Search for the cell housing the specified text and yield its (X, Y) center coordinate. 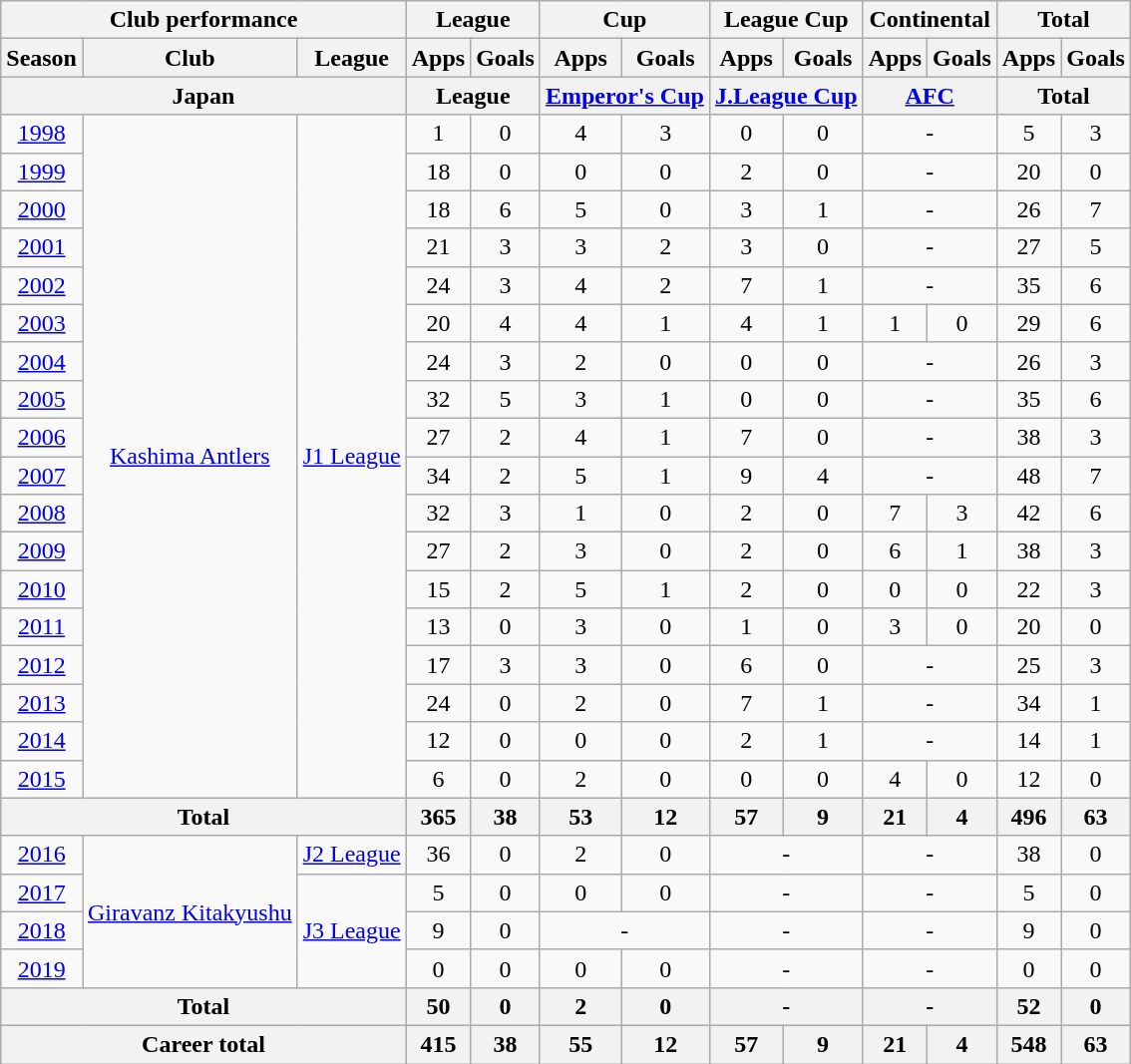
2016 (42, 855)
29 (1028, 323)
Cup (624, 20)
1998 (42, 134)
53 (580, 817)
2014 (42, 741)
J1 League (351, 457)
2007 (42, 476)
36 (438, 855)
Japan (203, 96)
2008 (42, 514)
496 (1028, 817)
22 (1028, 589)
2005 (42, 399)
2006 (42, 437)
415 (438, 1044)
2003 (42, 323)
42 (1028, 514)
1999 (42, 172)
J.League Cup (786, 96)
2002 (42, 285)
AFC (930, 96)
Kashima Antlers (189, 457)
2012 (42, 665)
2011 (42, 627)
League Cup (786, 20)
13 (438, 627)
2009 (42, 551)
14 (1028, 741)
2019 (42, 968)
50 (438, 1006)
2013 (42, 703)
Career total (203, 1044)
2015 (42, 779)
52 (1028, 1006)
55 (580, 1044)
Club performance (203, 20)
Continental (930, 20)
17 (438, 665)
2004 (42, 361)
2000 (42, 209)
2010 (42, 589)
2018 (42, 930)
25 (1028, 665)
Giravanz Kitakyushu (189, 911)
2001 (42, 247)
Emperor's Cup (624, 96)
J2 League (351, 855)
548 (1028, 1044)
J3 League (351, 930)
2017 (42, 892)
365 (438, 817)
Club (189, 58)
15 (438, 589)
48 (1028, 476)
Season (42, 58)
